Identify which cell holds the provided text, then report its [X, Y] central coordinate. 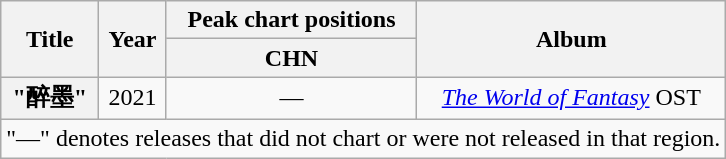
2021 [133, 98]
"—" denotes releases that did not chart or were not released in that region. [364, 138]
Album [572, 39]
CHN [291, 58]
Title [50, 39]
Peak chart positions [291, 20]
The World of Fantasy OST [572, 98]
"醉墨" [50, 98]
— [291, 98]
Year [133, 39]
